Pinpoint the cell where the given text exists, returning its [X, Y] midpoint coordinate. 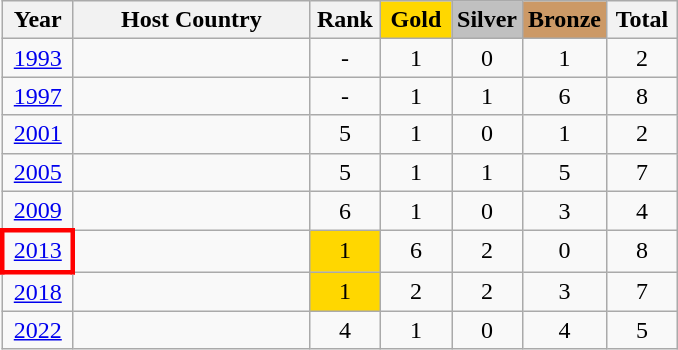
2001 [38, 134]
Bronze [565, 20]
1997 [38, 96]
1993 [38, 58]
2022 [38, 330]
2018 [38, 292]
Silver [488, 20]
2009 [38, 211]
Total [642, 20]
Host Country [191, 20]
Gold [416, 20]
2005 [38, 172]
2013 [38, 252]
Rank [344, 20]
Year [38, 20]
